Locate the cell with the specified text and output its (X, Y) center coordinate. 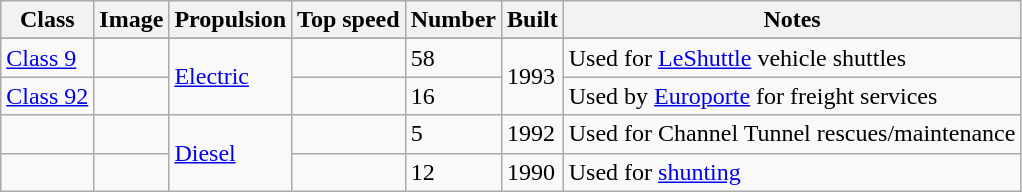
Built (532, 20)
Image (132, 20)
12 (453, 172)
Class 9 (48, 58)
1992 (532, 134)
Top speed (349, 20)
16 (453, 96)
Notes (792, 20)
58 (453, 58)
Used for LeShuttle vehicle shuttles (792, 58)
Propulsion (230, 20)
1990 (532, 172)
Electric (230, 77)
Class (48, 20)
Used for shunting (792, 172)
Class 92 (48, 96)
Number (453, 20)
Used for Channel Tunnel rescues/maintenance (792, 134)
Used by Europorte for freight services (792, 96)
1993 (532, 77)
Diesel (230, 153)
5 (453, 134)
